Extract the (x, y) coordinate from the center of the cell holding the provided text.  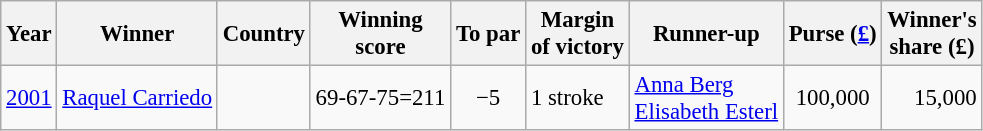
15,000 (932, 98)
Purse (£) (832, 34)
Winningscore (380, 34)
2001 (29, 98)
1 stroke (578, 98)
Winner (138, 34)
Raquel Carriedo (138, 98)
Year (29, 34)
100,000 (832, 98)
To par (488, 34)
−5 (488, 98)
Anna Berg Elisabeth Esterl (706, 98)
Marginof victory (578, 34)
69-67-75=211 (380, 98)
Country (264, 34)
Runner-up (706, 34)
Winner'sshare (£) (932, 34)
